Return the [X, Y] coordinate for the center point of the cell that contains the specified text.  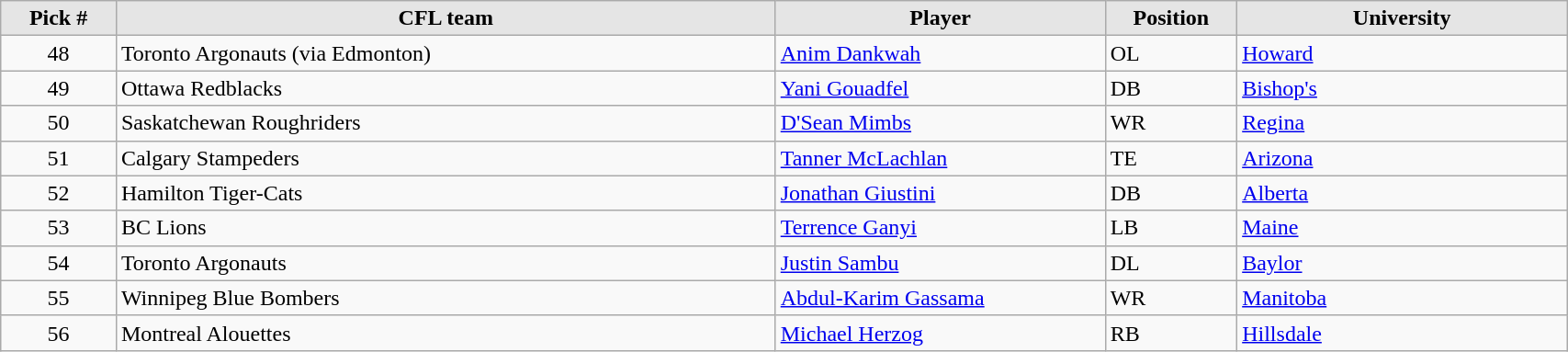
Toronto Argonauts (via Edmonton) [446, 53]
RB [1171, 333]
Baylor [1402, 263]
Toronto Argonauts [446, 263]
50 [59, 123]
D'Sean Mimbs [941, 123]
Pick # [59, 18]
55 [59, 298]
Tanner McLachlan [941, 158]
Terrence Ganyi [941, 228]
Abdul-Karim Gassama [941, 298]
Winnipeg Blue Bombers [446, 298]
Hamilton Tiger-Cats [446, 193]
Anim Dankwah [941, 53]
TE [1171, 158]
Jonathan Giustini [941, 193]
CFL team [446, 18]
Player [941, 18]
OL [1171, 53]
49 [59, 88]
Saskatchewan Roughriders [446, 123]
Manitoba [1402, 298]
52 [59, 193]
Montreal Alouettes [446, 333]
Michael Herzog [941, 333]
Justin Sambu [941, 263]
Yani Gouadfel [941, 88]
Hillsdale [1402, 333]
53 [59, 228]
LB [1171, 228]
54 [59, 263]
Calgary Stampeders [446, 158]
Maine [1402, 228]
48 [59, 53]
DL [1171, 263]
Ottawa Redblacks [446, 88]
Howard [1402, 53]
Arizona [1402, 158]
56 [59, 333]
BC Lions [446, 228]
Position [1171, 18]
51 [59, 158]
Bishop's [1402, 88]
University [1402, 18]
Alberta [1402, 193]
Regina [1402, 123]
